Scan for the cell matching the given text and deliver its [x, y] coordinate at center. 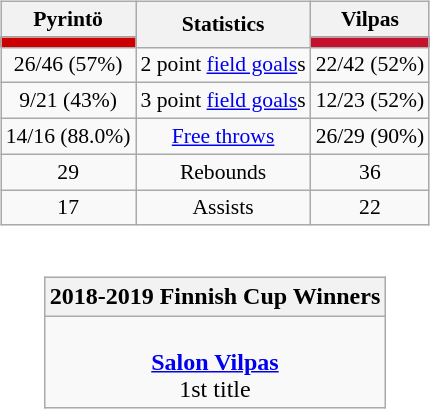
Pyrintö [68, 19]
Vilpas [370, 19]
2018-2019 Finnish Cup Winners [215, 297]
17 [68, 208]
Rebounds [224, 172]
9/21 (43%) [68, 101]
Salon Vilpas1st title [215, 362]
3 point field goalss [224, 101]
26/29 (90%) [370, 136]
12/23 (52%) [370, 101]
26/46 (57%) [68, 65]
2 point field goalss [224, 65]
14/16 (88.0%) [68, 136]
22/42 (52%) [370, 65]
Assists [224, 208]
22 [370, 208]
36 [370, 172]
29 [68, 172]
Statistics [224, 24]
Free throws [224, 136]
